Determine the (X, Y) coordinate at the center of the cell enclosing the given text.  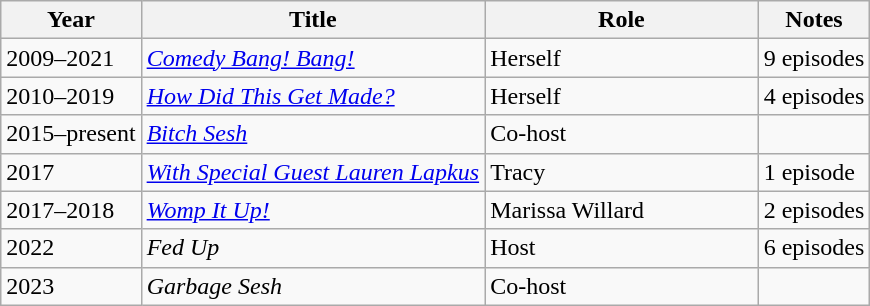
2017 (71, 172)
4 episodes (814, 96)
Notes (814, 20)
Title (313, 20)
1 episode (814, 172)
How Did This Get Made? (313, 96)
2 episodes (814, 210)
Bitch Sesh (313, 134)
Year (71, 20)
2023 (71, 286)
Garbage Sesh (313, 286)
With Special Guest Lauren Lapkus (313, 172)
9 episodes (814, 58)
2009–2021 (71, 58)
Tracy (622, 172)
2015–present (71, 134)
Marissa Willard (622, 210)
2010–2019 (71, 96)
Host (622, 248)
Fed Up (313, 248)
6 episodes (814, 248)
Womp It Up! (313, 210)
Role (622, 20)
Comedy Bang! Bang! (313, 58)
2022 (71, 248)
2017–2018 (71, 210)
